From the cell containing the given text, extract its center point as (X, Y) coordinate. 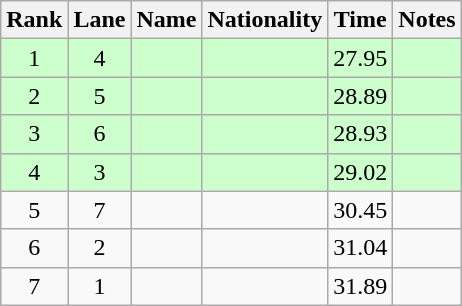
31.04 (360, 248)
Lane (100, 20)
27.95 (360, 58)
Nationality (265, 20)
28.93 (360, 134)
Name (166, 20)
Rank (34, 20)
30.45 (360, 210)
31.89 (360, 286)
28.89 (360, 96)
29.02 (360, 172)
Time (360, 20)
Notes (427, 20)
